For the text-containing cell, return its midpoint in [x, y] coordinate format. 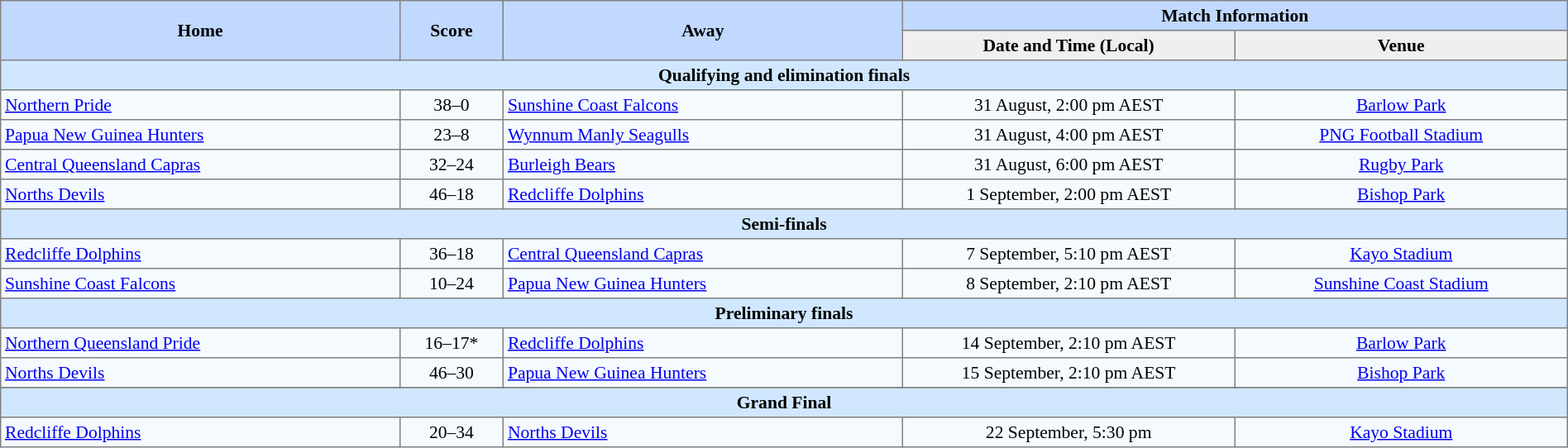
Semi-finals [784, 224]
Sunshine Coast Stadium [1401, 284]
Home [200, 31]
Northern Queensland Pride [200, 343]
Venue [1401, 45]
Match Information [1235, 16]
36–18 [452, 254]
7 September, 5:10 pm AEST [1068, 254]
Rugby Park [1401, 164]
31 August, 6:00 pm AEST [1068, 164]
10–24 [452, 284]
Burleigh Bears [703, 164]
Away [703, 31]
Date and Time (Local) [1068, 45]
23–8 [452, 135]
32–24 [452, 164]
PNG Football Stadium [1401, 135]
14 September, 2:10 pm AEST [1068, 343]
46–30 [452, 373]
Northern Pride [200, 105]
16–17* [452, 343]
Preliminary finals [784, 313]
22 September, 5:30 pm [1068, 432]
46–18 [452, 194]
15 September, 2:10 pm AEST [1068, 373]
8 September, 2:10 pm AEST [1068, 284]
31 August, 4:00 pm AEST [1068, 135]
Wynnum Manly Seagulls [703, 135]
31 August, 2:00 pm AEST [1068, 105]
38–0 [452, 105]
Grand Final [784, 403]
20–34 [452, 432]
1 September, 2:00 pm AEST [1068, 194]
Score [452, 31]
Qualifying and elimination finals [784, 75]
